Capture the cell that displays the provided text and extract its [X, Y] central coordinate. 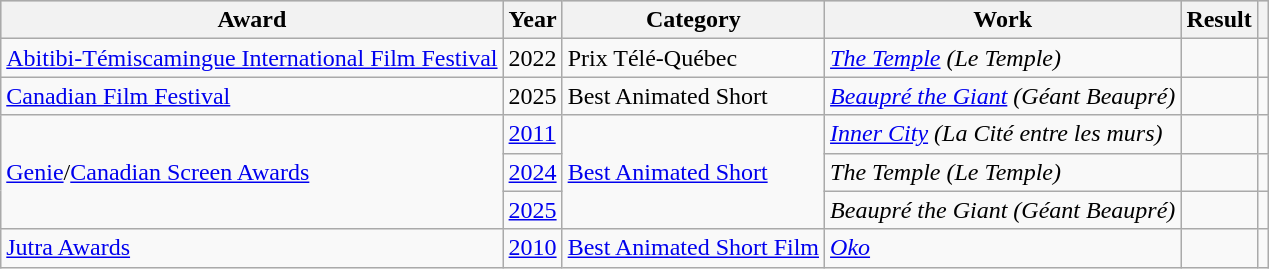
Canadian Film Festival [252, 96]
2022 [532, 58]
2011 [532, 134]
Result [1219, 20]
Prix Télé-Québec [693, 58]
2024 [532, 172]
Jutra Awards [252, 248]
Best Animated Short Film [693, 248]
Abitibi-Témiscamingue International Film Festival [252, 58]
Category [693, 20]
Award [252, 20]
Genie/Canadian Screen Awards [252, 172]
Year [532, 20]
Oko [1003, 248]
2010 [532, 248]
Work [1003, 20]
Inner City (La Cité entre les murs) [1003, 134]
